Detect which cell encompasses the target text, then output its (x, y) center coordinate. 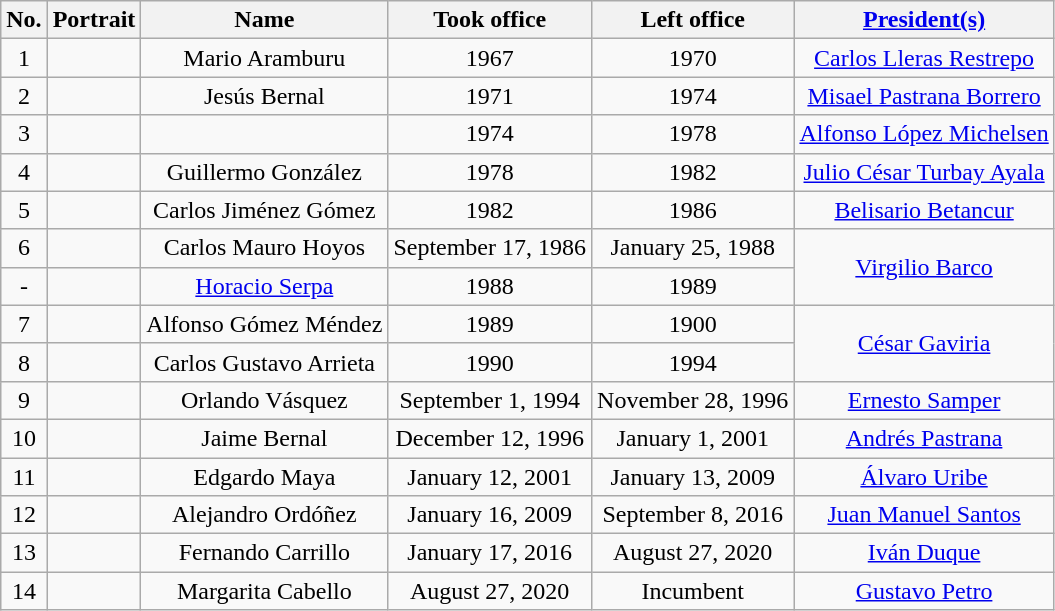
President(s) (924, 20)
November 28, 1996 (693, 400)
Edgardo Maya (264, 477)
13 (24, 553)
Belisario Betancur (924, 210)
January 1, 2001 (693, 438)
10 (24, 438)
Julio César Turbay Ayala (924, 172)
Jesús Bernal (264, 96)
January 13, 2009 (693, 477)
Name (264, 20)
Mario Aramburu (264, 58)
September 1, 1994 (490, 400)
5 (24, 210)
11 (24, 477)
Carlos Jiménez Gómez (264, 210)
Orlando Vásquez (264, 400)
January 12, 2001 (490, 477)
12 (24, 515)
No. (24, 20)
Virgilio Barco (924, 267)
1967 (490, 58)
Alfonso López Michelsen (924, 134)
Margarita Cabello (264, 591)
1900 (693, 324)
Carlos Gustavo Arrieta (264, 362)
September 8, 2016 (693, 515)
1994 (693, 362)
Juan Manuel Santos (924, 515)
6 (24, 248)
1988 (490, 286)
September 17, 1986 (490, 248)
1971 (490, 96)
3 (24, 134)
1970 (693, 58)
14 (24, 591)
Incumbent (693, 591)
Guillermo González (264, 172)
Horacio Serpa (264, 286)
Alfonso Gómez Méndez (264, 324)
Fernando Carrillo (264, 553)
1986 (693, 210)
Ernesto Samper (924, 400)
Carlos Lleras Restrepo (924, 58)
Andrés Pastrana (924, 438)
8 (24, 362)
Iván Duque (924, 553)
Gustavo Petro (924, 591)
César Gaviria (924, 343)
Jaime Bernal (264, 438)
Alejandro Ordóñez (264, 515)
2 (24, 96)
1990 (490, 362)
7 (24, 324)
January 16, 2009 (490, 515)
January 17, 2016 (490, 553)
Left office (693, 20)
4 (24, 172)
9 (24, 400)
Portrait (94, 20)
Álvaro Uribe (924, 477)
1 (24, 58)
January 25, 1988 (693, 248)
Misael Pastrana Borrero (924, 96)
December 12, 1996 (490, 438)
- (24, 286)
Carlos Mauro Hoyos (264, 248)
Took office (490, 20)
